Return (x, y) of the center of cell containing provided text 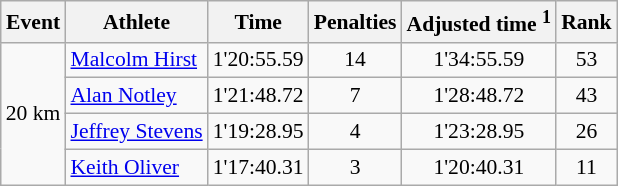
Alan Notley (136, 96)
20 km (34, 113)
Event (34, 22)
Athlete (136, 22)
1'34:55.59 (480, 60)
Jeffrey Stevens (136, 132)
Penalties (356, 22)
1'28:48.72 (480, 96)
1'23:28.95 (480, 132)
Keith Oliver (136, 167)
26 (586, 132)
14 (356, 60)
43 (586, 96)
1'17:40.31 (258, 167)
7 (356, 96)
1'20:55.59 (258, 60)
1'20:40.31 (480, 167)
53 (586, 60)
4 (356, 132)
Adjusted time 1 (480, 22)
11 (586, 167)
3 (356, 167)
Malcolm Hirst (136, 60)
Rank (586, 22)
Time (258, 22)
1'21:48.72 (258, 96)
1'19:28.95 (258, 132)
